Identify which cell holds the provided text, then report its [x, y] central coordinate. 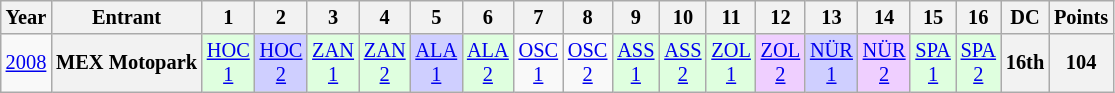
DC [1025, 17]
ALA1 [436, 63]
OSC1 [538, 63]
11 [730, 17]
Year [26, 17]
ZOL1 [730, 63]
104 [1081, 63]
HOC2 [282, 63]
ASS2 [682, 63]
5 [436, 17]
8 [588, 17]
16 [978, 17]
Points [1081, 17]
ASS1 [636, 63]
Entrant [126, 17]
NÜR1 [832, 63]
ZOL2 [780, 63]
ALA2 [488, 63]
6 [488, 17]
9 [636, 17]
13 [832, 17]
1 [228, 17]
2008 [26, 63]
OSC2 [588, 63]
NÜR2 [884, 63]
4 [385, 17]
MEX Motopark [126, 63]
2 [282, 17]
3 [333, 17]
16th [1025, 63]
HOC1 [228, 63]
15 [932, 17]
12 [780, 17]
10 [682, 17]
ZAN1 [333, 63]
7 [538, 17]
SPA2 [978, 63]
ZAN2 [385, 63]
14 [884, 17]
SPA1 [932, 63]
